Provide the (x, y) coordinate of the cell's center where the given text is located.  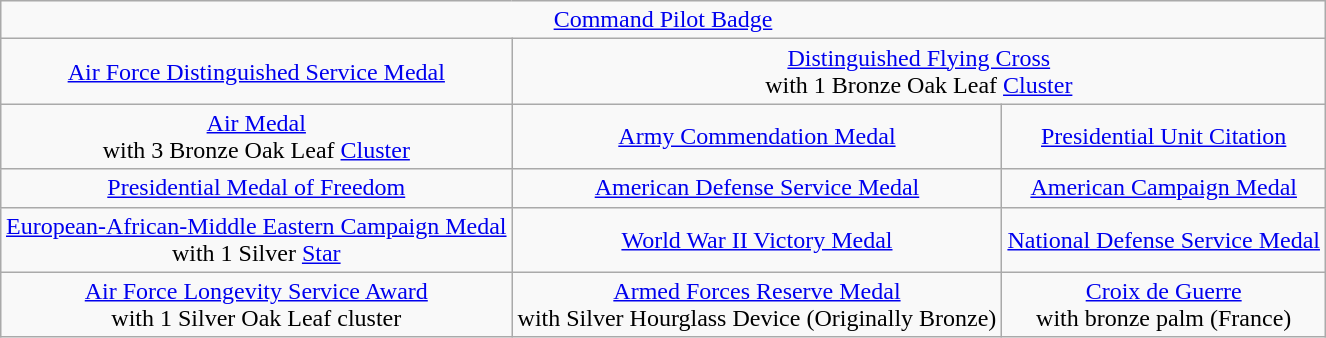
National Defense Service Medal (1164, 240)
World War II Victory Medal (757, 240)
Presidential Unit Citation (1164, 136)
Croix de Guerrewith bronze palm (France) (1164, 304)
Army Commendation Medal (757, 136)
Presidential Medal of Freedom (256, 188)
Armed Forces Reserve Medalwith Silver Hourglass Device (Originally Bronze) (757, 304)
Command Pilot Badge (662, 20)
American Defense Service Medal (757, 188)
Distinguished Flying Crosswith 1 Bronze Oak Leaf Cluster (918, 72)
American Campaign Medal (1164, 188)
Air Medalwith 3 Bronze Oak Leaf Cluster (256, 136)
European-African-Middle Eastern Campaign Medalwith 1 Silver Star (256, 240)
Air Force Distinguished Service Medal (256, 72)
Air Force Longevity Service Awardwith 1 Silver Oak Leaf cluster (256, 304)
